Extract the (x, y) coordinate from the center of the cell holding the provided text.  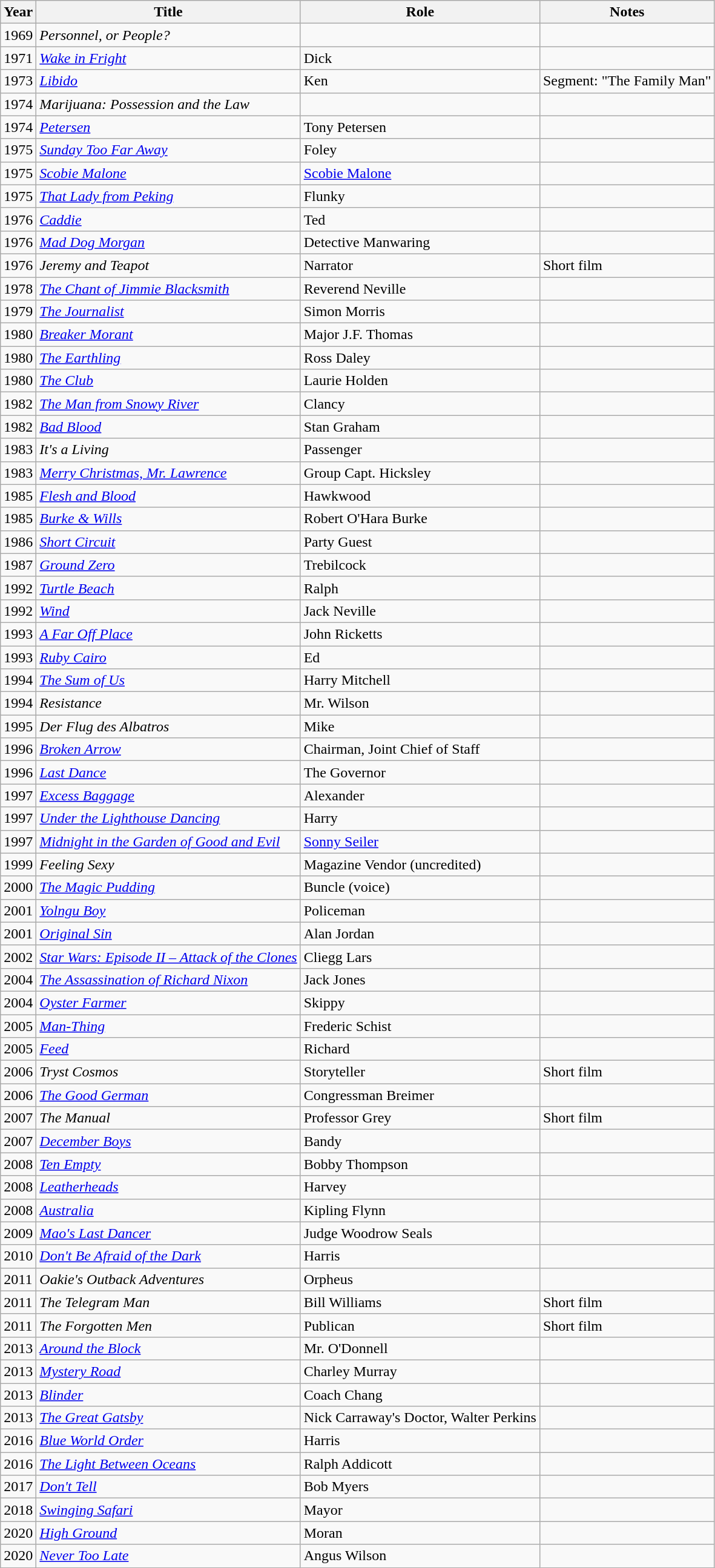
Harry (420, 819)
Narrator (420, 265)
Ground Zero (168, 565)
Title (168, 12)
Don't Be Afraid of the Dark (168, 1256)
Jeremy and Teapot (168, 265)
The Earthling (168, 358)
Mr. O'Donnell (420, 1348)
Wake in Fright (168, 58)
2017 (18, 1487)
Bobby Thompson (420, 1164)
1986 (18, 542)
December Boys (168, 1141)
Ralph (420, 588)
Buncle (voice) (420, 888)
The Man from Snowy River (168, 404)
Reverend Neville (420, 289)
1995 (18, 726)
Breaker Morant (168, 335)
1979 (18, 312)
2002 (18, 957)
Excess Baggage (168, 796)
The Assassination of Richard Nixon (168, 980)
Bill Williams (420, 1302)
Harvey (420, 1187)
Moran (420, 1533)
Group Capt. Hicksley (420, 473)
Harry Mitchell (420, 680)
The Manual (168, 1118)
Judge Woodrow Seals (420, 1233)
Wind (168, 611)
Under the Lighthouse Dancing (168, 819)
Broken Arrow (168, 749)
Alan Jordan (420, 934)
Trebilcock (420, 565)
Australia (168, 1210)
Never Too Late (168, 1556)
Stan Graham (420, 427)
Sonny Seiler (420, 842)
Party Guest (420, 542)
Ruby Cairo (168, 657)
Alexander (420, 796)
Notes (627, 12)
Der Flug des Albatros (168, 726)
1973 (18, 81)
Magazine Vendor (uncredited) (420, 865)
Leatherheads (168, 1187)
Dick (420, 58)
Libido (168, 81)
Around the Block (168, 1348)
The Chant of Jimmie Blacksmith (168, 289)
Star Wars: Episode II – Attack of the Clones (168, 957)
Year (18, 12)
The Forgotten Men (168, 1325)
Angus Wilson (420, 1556)
Richard (420, 1049)
The Sum of Us (168, 680)
Detective Manwaring (420, 242)
Mystery Road (168, 1371)
The Good German (168, 1095)
The Magic Pudding (168, 888)
Major J.F. Thomas (420, 335)
Hawkwood (420, 496)
1969 (18, 35)
Feeling Sexy (168, 865)
Laurie Holden (420, 381)
Sunday Too Far Away (168, 150)
2000 (18, 888)
Feed (168, 1049)
Mao's Last Dancer (168, 1233)
Coach Chang (420, 1394)
Blinder (168, 1394)
Caddie (168, 219)
Simon Morris (420, 312)
2010 (18, 1256)
Swinging Safari (168, 1510)
Mr. Wilson (420, 703)
2018 (18, 1510)
Professor Grey (420, 1118)
Mayor (420, 1510)
Cliegg Lars (420, 957)
Marijuana: Possession and the Law (168, 104)
Bad Blood (168, 427)
Segment: "The Family Man" (627, 81)
The Club (168, 381)
That Lady from Peking (168, 196)
1978 (18, 289)
The Great Gatsby (168, 1418)
Tryst Cosmos (168, 1072)
Ralph Addicott (420, 1464)
Orpheus (420, 1279)
Flesh and Blood (168, 496)
Oakie's Outback Adventures (168, 1279)
Short Circuit (168, 542)
Turtle Beach (168, 588)
Tony Petersen (420, 127)
Merry Christmas, Mr. Lawrence (168, 473)
Skippy (420, 1003)
Yolngu Boy (168, 911)
Charley Murray (420, 1371)
Mike (420, 726)
1987 (18, 565)
The Telegram Man (168, 1302)
Flunky (420, 196)
Nick Carraway's Doctor, Walter Perkins (420, 1418)
Publican (420, 1325)
Ross Daley (420, 358)
Ed (420, 657)
Clancy (420, 404)
Kipling Flynn (420, 1210)
High Ground (168, 1533)
Blue World Order (168, 1441)
Personnel, or People? (168, 35)
Petersen (168, 127)
The Journalist (168, 312)
Robert O'Hara Burke (420, 519)
The Light Between Oceans (168, 1464)
Jack Jones (420, 980)
Don't Tell (168, 1487)
Congressman Breimer (420, 1095)
Resistance (168, 703)
Oyster Farmer (168, 1003)
Bandy (420, 1141)
Passenger (420, 450)
Policeman (420, 911)
Role (420, 12)
Storyteller (420, 1072)
The Governor (420, 772)
Last Dance (168, 772)
Man-Thing (168, 1026)
Ken (420, 81)
2009 (18, 1233)
Jack Neville (420, 611)
Burke & Wills (168, 519)
Ten Empty (168, 1164)
Bob Myers (420, 1487)
1999 (18, 865)
1971 (18, 58)
Original Sin (168, 934)
Foley (420, 150)
A Far Off Place (168, 634)
Frederic Schist (420, 1026)
It's a Living (168, 450)
Chairman, Joint Chief of Staff (420, 749)
Ted (420, 219)
John Ricketts (420, 634)
Mad Dog Morgan (168, 242)
Midnight in the Garden of Good and Evil (168, 842)
